Detect which cell encompasses the target text, then output its (x, y) center coordinate. 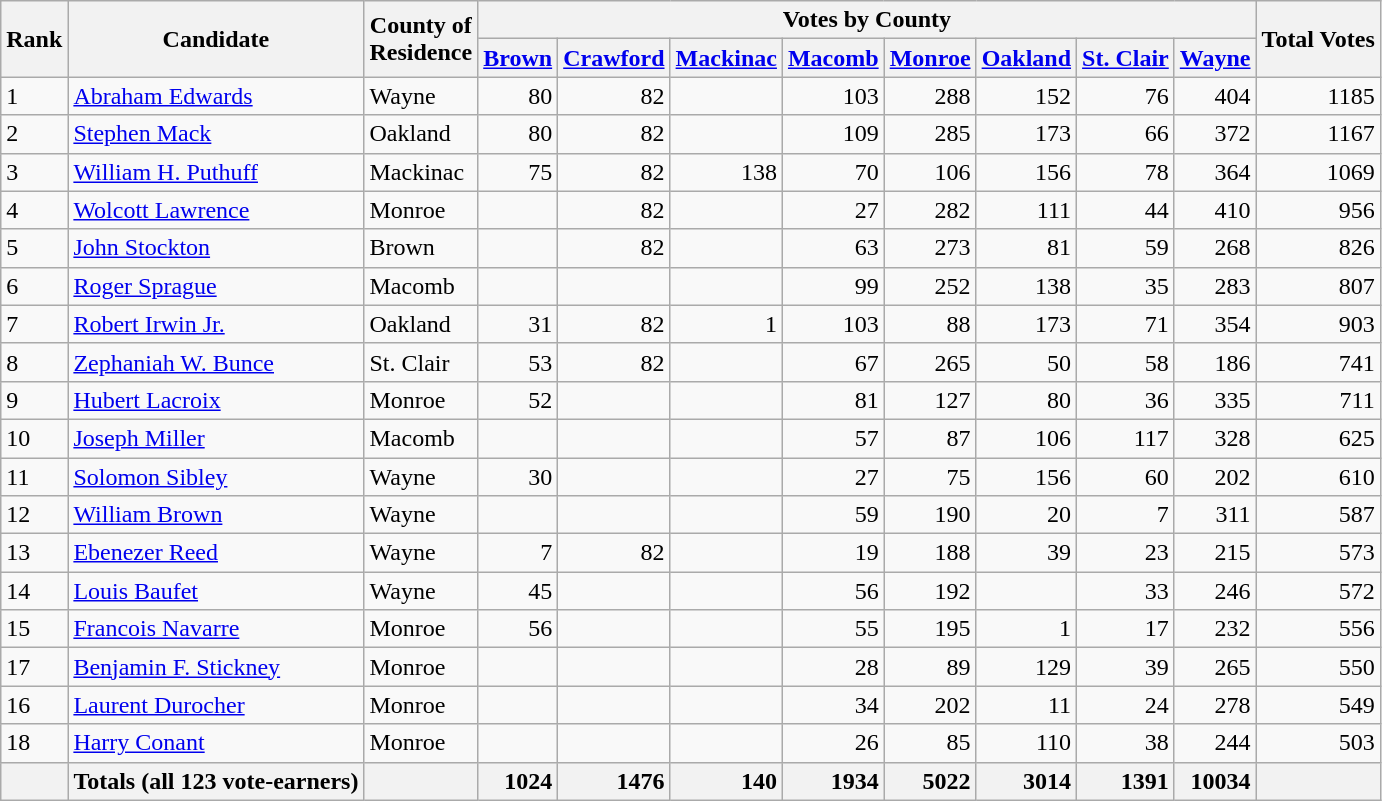
288 (930, 96)
66 (1126, 134)
1934 (833, 781)
71 (1126, 324)
192 (930, 591)
1476 (614, 781)
268 (1215, 248)
57 (833, 438)
335 (1215, 400)
285 (930, 134)
Crawford (614, 58)
282 (930, 210)
503 (1318, 743)
20 (1026, 515)
23 (1126, 553)
807 (1318, 286)
53 (518, 362)
826 (1318, 248)
55 (833, 629)
85 (930, 743)
William Brown (216, 515)
67 (833, 362)
Ebenezer Reed (216, 553)
Totals (all 123 vote-earners) (216, 781)
404 (1215, 96)
Abraham Edwards (216, 96)
109 (833, 134)
1391 (1126, 781)
188 (930, 553)
1024 (518, 781)
246 (1215, 591)
587 (1318, 515)
3014 (1026, 781)
45 (518, 591)
4 (34, 210)
28 (833, 667)
Harry Conant (216, 743)
50 (1026, 362)
278 (1215, 705)
244 (1215, 743)
354 (1215, 324)
195 (930, 629)
1069 (1318, 172)
625 (1318, 438)
35 (1126, 286)
Louis Baufet (216, 591)
Candidate (216, 39)
Wolcott Lawrence (216, 210)
5022 (930, 781)
549 (1318, 705)
328 (1215, 438)
6 (34, 286)
William H. Puthuff (216, 172)
956 (1318, 210)
44 (1126, 210)
36 (1126, 400)
15 (34, 629)
26 (833, 743)
311 (1215, 515)
60 (1126, 477)
78 (1126, 172)
34 (833, 705)
30 (518, 477)
550 (1318, 667)
2 (34, 134)
16 (34, 705)
190 (930, 515)
Rank (34, 39)
89 (930, 667)
8 (34, 362)
63 (833, 248)
70 (833, 172)
Joseph Miller (216, 438)
13 (34, 553)
10034 (1215, 781)
364 (1215, 172)
711 (1318, 400)
19 (833, 553)
Stephen Mack (216, 134)
127 (930, 400)
232 (1215, 629)
Votes by County (867, 20)
110 (1026, 743)
Hubert Lacroix (216, 400)
903 (1318, 324)
Zephaniah W. Bunce (216, 362)
3 (34, 172)
1185 (1318, 96)
Roger Sprague (216, 286)
12 (34, 515)
140 (726, 781)
283 (1215, 286)
31 (518, 324)
186 (1215, 362)
88 (930, 324)
Francois Navarre (216, 629)
215 (1215, 553)
610 (1318, 477)
273 (930, 248)
87 (930, 438)
252 (930, 286)
58 (1126, 362)
5 (34, 248)
Benjamin F. Stickney (216, 667)
111 (1026, 210)
741 (1318, 362)
10 (34, 438)
99 (833, 286)
24 (1126, 705)
14 (34, 591)
410 (1215, 210)
152 (1026, 96)
33 (1126, 591)
556 (1318, 629)
John Stockton (216, 248)
52 (518, 400)
372 (1215, 134)
76 (1126, 96)
Laurent Durocher (216, 705)
117 (1126, 438)
Solomon Sibley (216, 477)
129 (1026, 667)
38 (1126, 743)
18 (34, 743)
573 (1318, 553)
County ofResidence (421, 39)
1167 (1318, 134)
Robert Irwin Jr. (216, 324)
9 (34, 400)
572 (1318, 591)
Total Votes (1318, 39)
